Output the (x, y) coordinate of the center of the cell containing the given text.  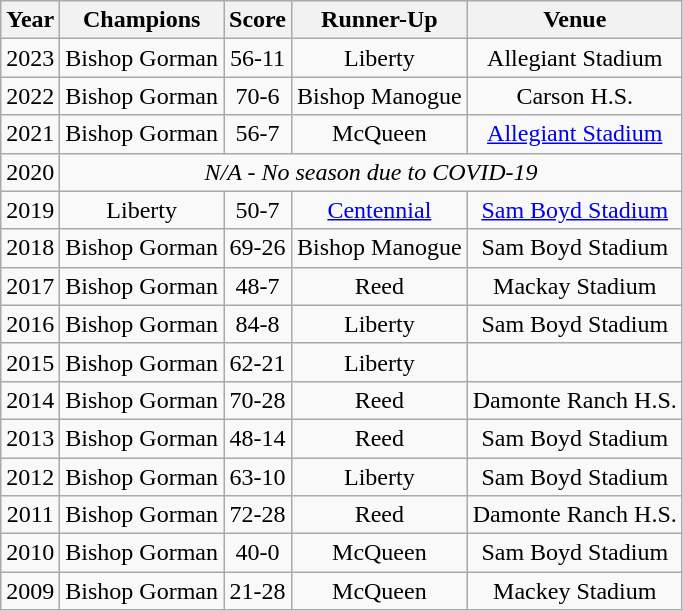
Runner-Up (379, 20)
Champions (142, 20)
2013 (30, 438)
2019 (30, 210)
2009 (30, 591)
70-28 (258, 400)
72-28 (258, 515)
56-11 (258, 58)
2014 (30, 400)
2010 (30, 553)
56-7 (258, 134)
2012 (30, 477)
Mackay Stadium (574, 286)
N/A - No season due to COVID-19 (371, 172)
2020 (30, 172)
48-7 (258, 286)
2018 (30, 248)
Venue (574, 20)
2016 (30, 324)
Year (30, 20)
63-10 (258, 477)
21-28 (258, 591)
Carson H.S. (574, 96)
62-21 (258, 362)
48-14 (258, 438)
2015 (30, 362)
2017 (30, 286)
40-0 (258, 553)
50-7 (258, 210)
Centennial (379, 210)
Mackey Stadium (574, 591)
2023 (30, 58)
Score (258, 20)
2011 (30, 515)
69-26 (258, 248)
84-8 (258, 324)
70-6 (258, 96)
2021 (30, 134)
2022 (30, 96)
